Locate the cell with the specified text and output its (x, y) center coordinate. 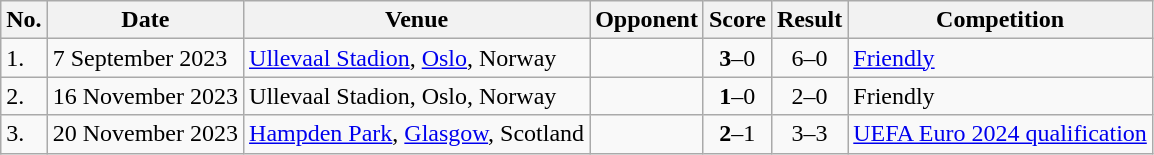
16 November 2023 (145, 96)
7 September 2023 (145, 58)
UEFA Euro 2024 qualification (1000, 134)
Score (737, 20)
2–1 (737, 134)
Date (145, 20)
2. (24, 96)
Hampden Park, Glasgow, Scotland (417, 134)
20 November 2023 (145, 134)
3–3 (809, 134)
Result (809, 20)
Venue (417, 20)
3–0 (737, 58)
1. (24, 58)
No. (24, 20)
3. (24, 134)
2–0 (809, 96)
Opponent (647, 20)
1–0 (737, 96)
Competition (1000, 20)
6–0 (809, 58)
